For the text-containing cell, return its midpoint in (X, Y) coordinate format. 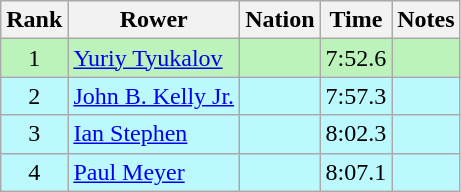
1 (34, 58)
7:52.6 (356, 58)
Rower (154, 20)
Time (356, 20)
Ian Stephen (154, 134)
Paul Meyer (154, 172)
Notes (426, 20)
2 (34, 96)
John B. Kelly Jr. (154, 96)
4 (34, 172)
8:07.1 (356, 172)
3 (34, 134)
Rank (34, 20)
8:02.3 (356, 134)
Yuriy Tyukalov (154, 58)
7:57.3 (356, 96)
Nation (280, 20)
